Provide the [x, y] coordinate of the cell's center where the given text is located.  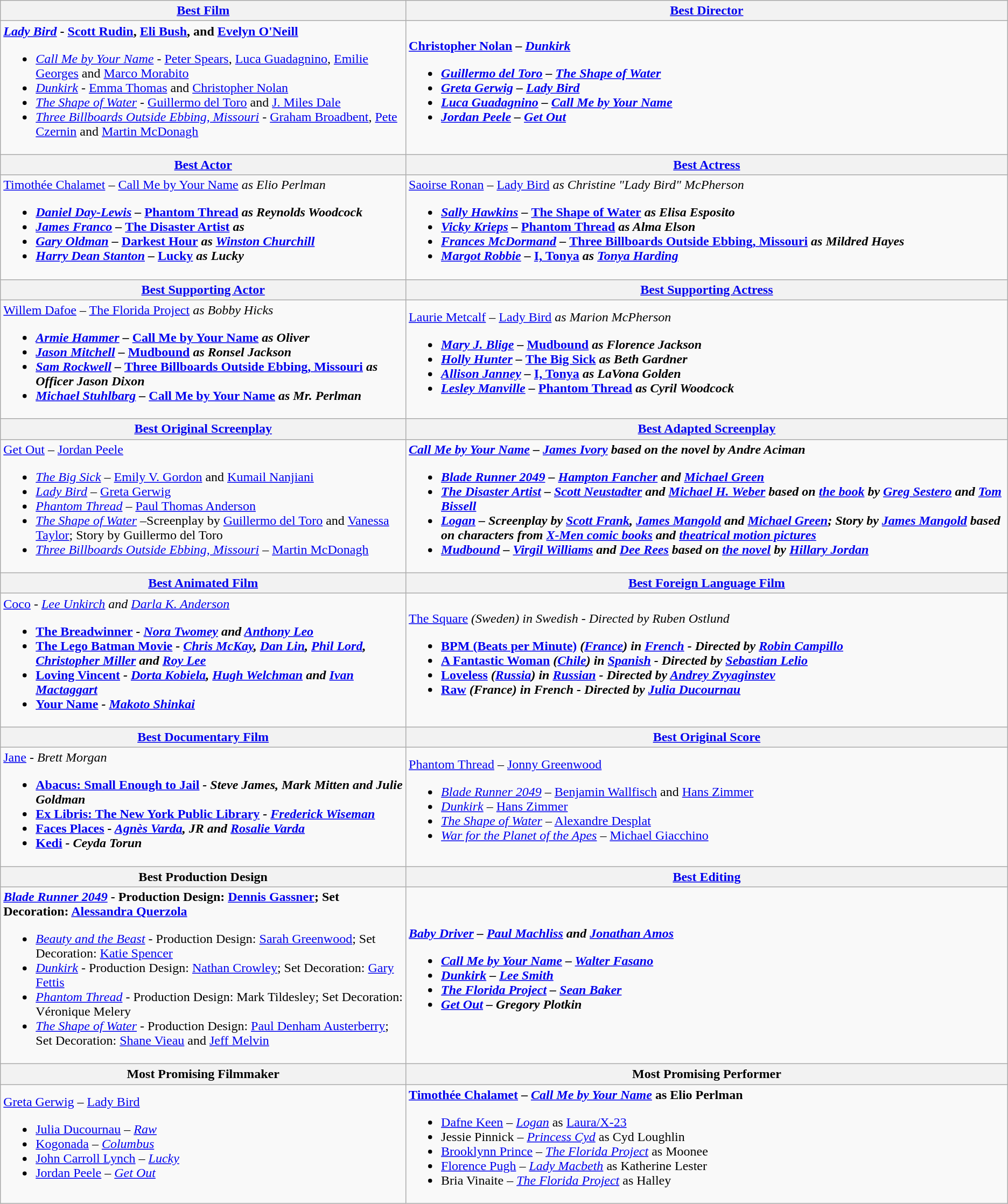
Best Actress [707, 165]
Most Promising Performer [707, 1074]
Greta Gerwig – Lady BirdJulia Ducournau – RawKogonada – ColumbusJohn Carroll Lynch – LuckyJordan Peele – Get Out [204, 1144]
Best Film [204, 11]
Best Director [707, 11]
Best Original Screenplay [204, 429]
Best Animated Film [204, 583]
Best Editing [707, 877]
Best Supporting Actor [204, 290]
Best Original Score [707, 737]
Best Adapted Screenplay [707, 429]
Best Supporting Actress [707, 290]
Most Promising Filmmaker [204, 1074]
Best Actor [204, 165]
Best Foreign Language Film [707, 583]
Best Documentary Film [204, 737]
Best Production Design [204, 877]
